Return the [x, y] coordinate for the center point of the cell that contains the specified text.  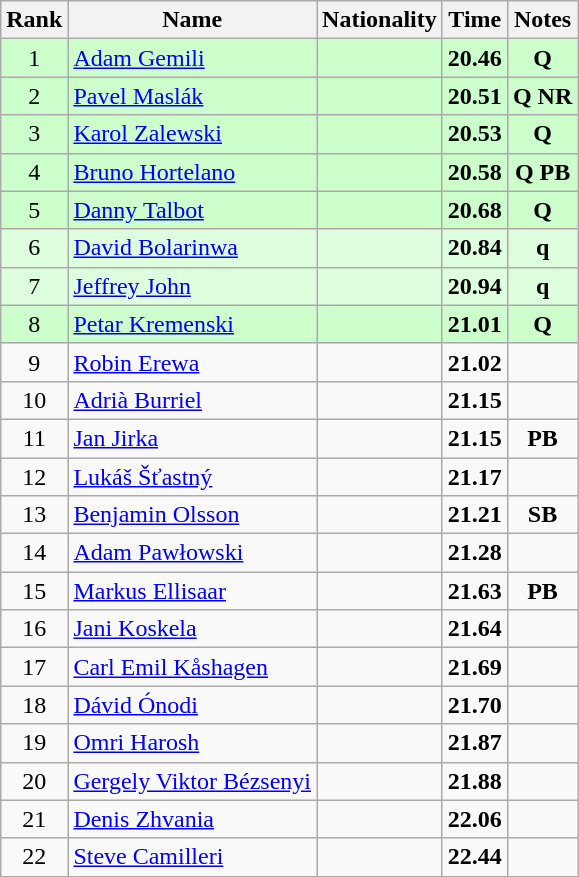
Benjamin Olsson [192, 515]
Jan Jirka [192, 438]
12 [34, 477]
Name [192, 20]
Danny Talbot [192, 210]
4 [34, 172]
2 [34, 96]
Jeffrey John [192, 286]
21.70 [474, 705]
21.01 [474, 324]
1 [34, 58]
21.28 [474, 553]
Gergely Viktor Bézsenyi [192, 781]
Q PB [542, 172]
Markus Ellisaar [192, 591]
20.46 [474, 58]
Pavel Maslák [192, 96]
7 [34, 286]
22.06 [474, 819]
20.53 [474, 134]
22 [34, 857]
Q NR [542, 96]
21.87 [474, 743]
11 [34, 438]
21.64 [474, 629]
Nationality [380, 20]
Time [474, 20]
Petar Kremenski [192, 324]
Lukáš Šťastný [192, 477]
20.68 [474, 210]
21.21 [474, 515]
16 [34, 629]
Adam Gemili [192, 58]
21.69 [474, 667]
10 [34, 400]
Carl Emil Kåshagen [192, 667]
Jani Koskela [192, 629]
21 [34, 819]
6 [34, 248]
20.84 [474, 248]
Dávid Ónodi [192, 705]
SB [542, 515]
19 [34, 743]
9 [34, 362]
3 [34, 134]
22.44 [474, 857]
Karol Zalewski [192, 134]
17 [34, 667]
21.88 [474, 781]
David Bolarinwa [192, 248]
5 [34, 210]
14 [34, 553]
21.17 [474, 477]
15 [34, 591]
Notes [542, 20]
18 [34, 705]
Adam Pawłowski [192, 553]
Bruno Hortelano [192, 172]
8 [34, 324]
Steve Camilleri [192, 857]
Robin Erewa [192, 362]
20 [34, 781]
13 [34, 515]
Denis Zhvania [192, 819]
20.58 [474, 172]
Omri Harosh [192, 743]
20.94 [474, 286]
21.63 [474, 591]
Adrià Burriel [192, 400]
Rank [34, 20]
20.51 [474, 96]
21.02 [474, 362]
